Extract the [X, Y] coordinate from the center of the cell holding the provided text.  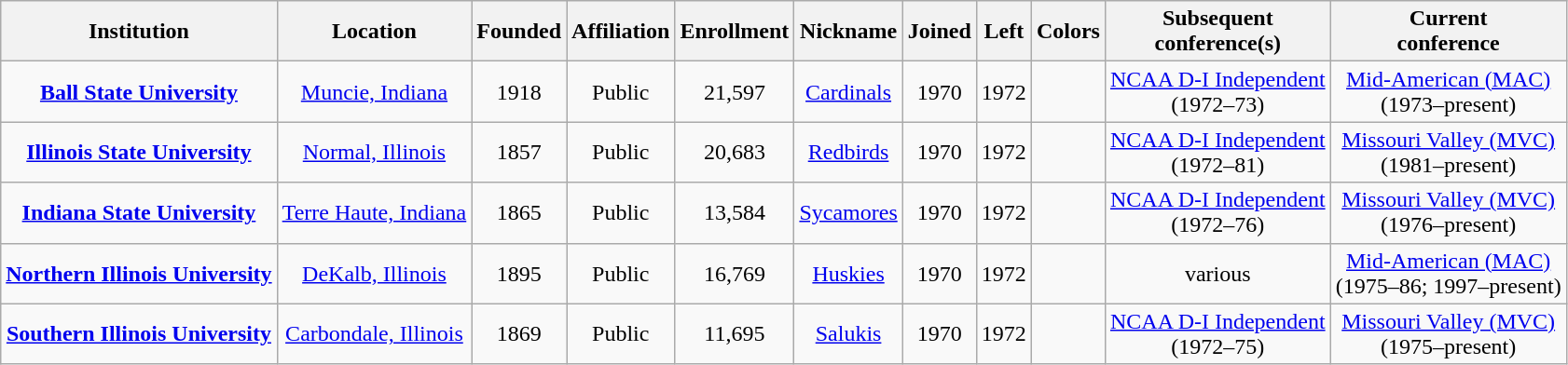
Affiliation [621, 32]
Cardinals [848, 91]
Huskies [848, 274]
NCAA D-I Independent(1972–76) [1217, 212]
Institution [139, 32]
Illinois State University [139, 153]
NCAA D-I Independent(1972–73) [1217, 91]
Southern Illinois University [139, 333]
16,769 [735, 274]
Missouri Valley (MVC)(1975–present) [1449, 333]
Indiana State University [139, 212]
1865 [519, 212]
Missouri Valley (MVC)(1976–present) [1449, 212]
Sycamores [848, 212]
Northern Illinois University [139, 274]
21,597 [735, 91]
Location [375, 32]
Normal, Illinois [375, 153]
Terre Haute, Indiana [375, 212]
Enrollment [735, 32]
1857 [519, 153]
Ball State University [139, 91]
Missouri Valley (MVC)(1981–present) [1449, 153]
20,683 [735, 153]
1918 [519, 91]
13,584 [735, 212]
Mid-American (MAC)(1973–present) [1449, 91]
1895 [519, 274]
NCAA D-I Independent(1972–75) [1217, 333]
Colors [1068, 32]
Carbondale, Illinois [375, 333]
DeKalb, Illinois [375, 274]
Redbirds [848, 153]
various [1217, 274]
Nickname [848, 32]
NCAA D-I Independent(1972–81) [1217, 153]
Salukis [848, 333]
Founded [519, 32]
Mid-American (MAC)(1975–86; 1997–present) [1449, 274]
Joined [940, 32]
Currentconference [1449, 32]
Left [1003, 32]
1869 [519, 333]
Muncie, Indiana [375, 91]
Subsequentconference(s) [1217, 32]
11,695 [735, 333]
